Extract the [X, Y] coordinate from the center of the cell holding the provided text.  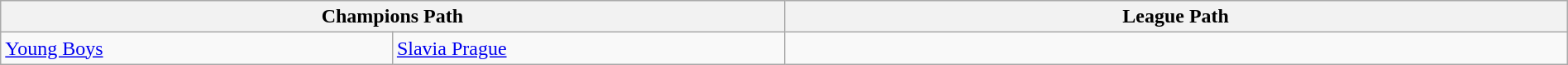
Slavia Prague [588, 48]
Young Boys [197, 48]
Champions Path [392, 17]
League Path [1176, 17]
